Capture the cell that displays the provided text and extract its (x, y) central coordinate. 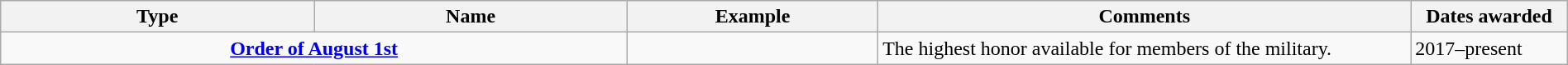
Comments (1145, 17)
Name (471, 17)
Order of August 1st (314, 48)
2017–present (1489, 48)
Type (157, 17)
The highest honor available for members of the military. (1145, 48)
Example (753, 17)
Dates awarded (1489, 17)
